Return the [x, y] coordinate for the center point of the cell that contains the specified text.  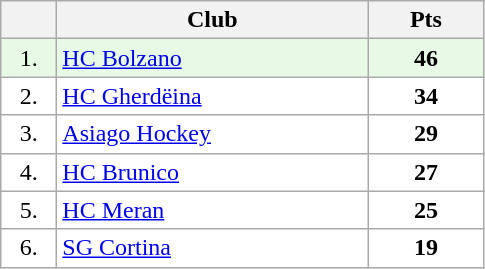
3. [29, 134]
Club [212, 20]
5. [29, 210]
2. [29, 96]
6. [29, 248]
1. [29, 58]
4. [29, 172]
HC Gherdëina [212, 96]
SG Cortina [212, 248]
HC Bolzano [212, 58]
Asiago Hockey [212, 134]
27 [426, 172]
19 [426, 248]
Pts [426, 20]
HC Meran [212, 210]
HC Brunico [212, 172]
25 [426, 210]
34 [426, 96]
46 [426, 58]
29 [426, 134]
